Detect which cell encompasses the target text, then output its [x, y] center coordinate. 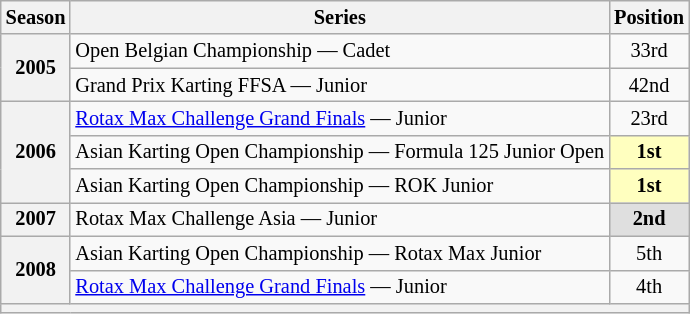
Asian Karting Open Championship — Rotax Max Junior [340, 253]
23rd [649, 118]
Open Belgian Championship — Cadet [340, 51]
5th [649, 253]
2006 [36, 152]
2005 [36, 68]
Position [649, 17]
42nd [649, 85]
2nd [649, 219]
Season [36, 17]
Grand Prix Karting FFSA — Junior [340, 85]
33rd [649, 51]
Asian Karting Open Championship — ROK Junior [340, 186]
2007 [36, 219]
Asian Karting Open Championship — Formula 125 Junior Open [340, 152]
Rotax Max Challenge Asia — Junior [340, 219]
2008 [36, 270]
Series [340, 17]
4th [649, 287]
